Extract the (x, y) coordinate from the center of the cell holding the provided text.  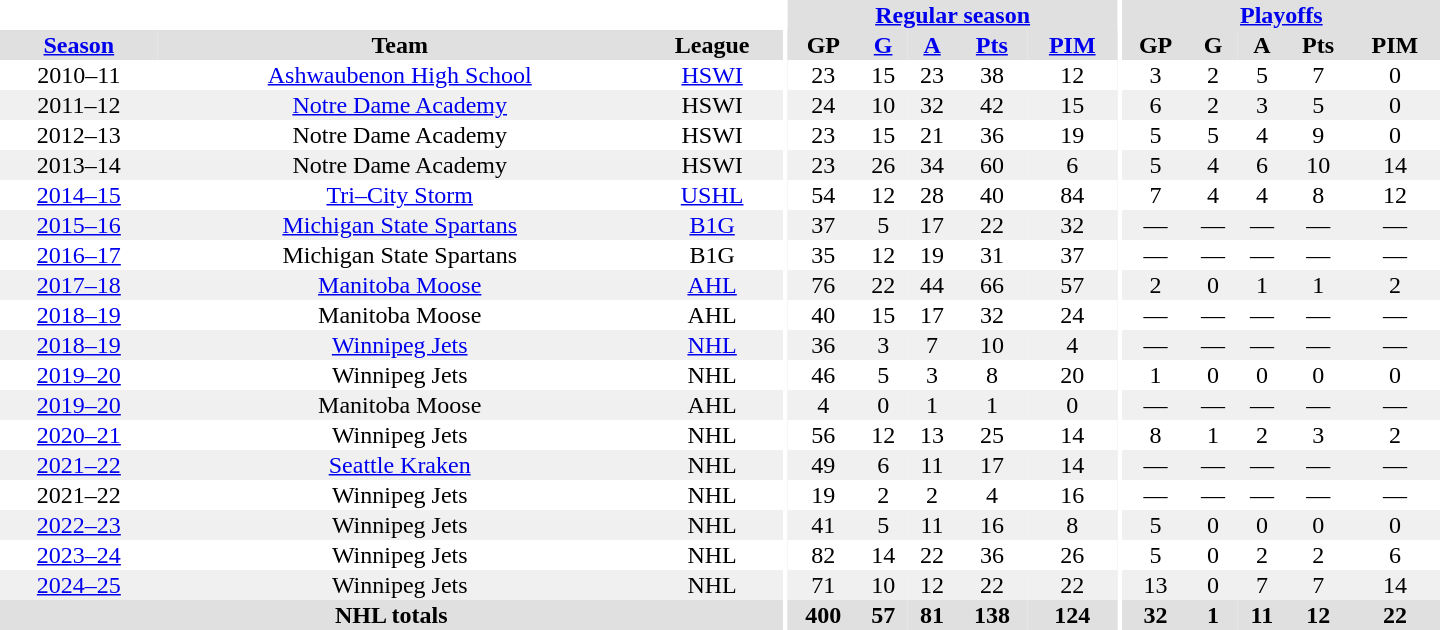
66 (992, 285)
2015–16 (79, 225)
2022–23 (79, 525)
Season (79, 45)
41 (824, 525)
71 (824, 585)
35 (824, 255)
Seattle Kraken (400, 465)
38 (992, 75)
2013–14 (79, 165)
81 (932, 615)
Ashwaubenon High School (400, 75)
2012–13 (79, 135)
21 (932, 135)
Regular season (952, 15)
44 (932, 285)
2024–25 (79, 585)
54 (824, 195)
League (712, 45)
9 (1318, 135)
Playoffs (1282, 15)
34 (932, 165)
25 (992, 435)
49 (824, 465)
2010–11 (79, 75)
Tri–City Storm (400, 195)
20 (1072, 375)
76 (824, 285)
84 (1072, 195)
2016–17 (79, 255)
124 (1072, 615)
2014–15 (79, 195)
31 (992, 255)
138 (992, 615)
2017–18 (79, 285)
82 (824, 555)
2020–21 (79, 435)
400 (824, 615)
2011–12 (79, 105)
NHL totals (392, 615)
USHL (712, 195)
46 (824, 375)
60 (992, 165)
2023–24 (79, 555)
56 (824, 435)
28 (932, 195)
42 (992, 105)
Team (400, 45)
